Scan for the cell matching the given text and deliver its (X, Y) coordinate at center. 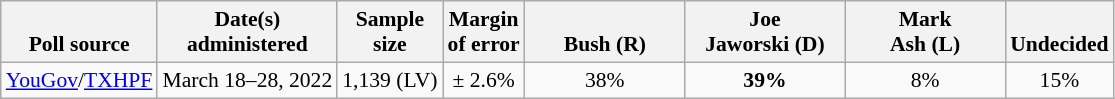
Bush (R) (605, 32)
Samplesize (390, 32)
MarkAsh (L) (925, 32)
39% (765, 80)
1,139 (LV) (390, 80)
Poll source (80, 32)
Undecided (1059, 32)
Marginof error (484, 32)
March 18–28, 2022 (247, 80)
38% (605, 80)
15% (1059, 80)
8% (925, 80)
JoeJaworski (D) (765, 32)
YouGov/TXHPF (80, 80)
± 2.6% (484, 80)
Date(s)administered (247, 32)
